Output the [x, y] coordinate of the center of the cell containing the given text.  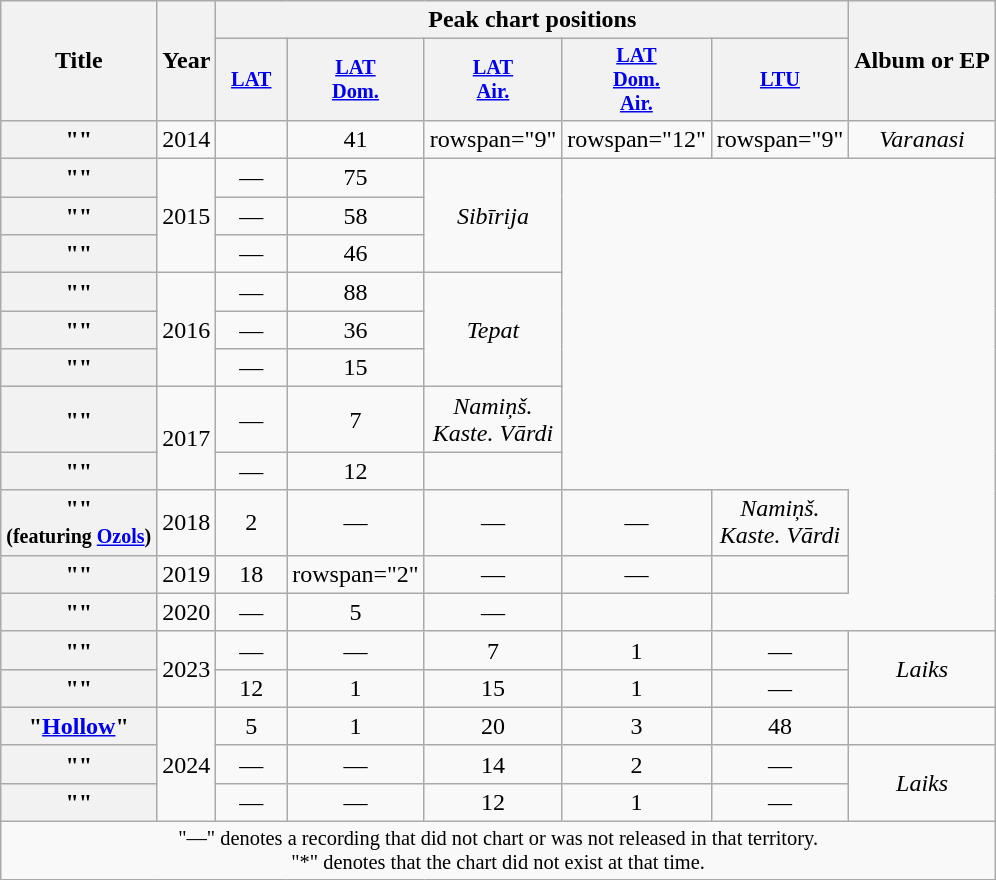
LTU [780, 80]
Peak chart positions [532, 20]
14 [493, 764]
Title [79, 61]
48 [780, 726]
46 [356, 254]
58 [356, 216]
2020 [186, 612]
rowspan="2" [356, 574]
2016 [186, 330]
2019 [186, 574]
2015 [186, 216]
Varanasi [922, 139]
41 [356, 139]
2017 [186, 438]
20 [493, 726]
2014 [186, 139]
75 [356, 178]
3 [637, 726]
""(featuring Ozols) [79, 522]
2024 [186, 764]
LAT [252, 80]
rowspan="12" [637, 139]
Sibīrija [493, 216]
"—" denotes a recording that did not chart or was not released in that territory."*" denotes that the chart did not exist at that time. [498, 851]
18 [252, 574]
2018 [186, 522]
"Hollow" [79, 726]
88 [356, 292]
Year [186, 61]
LATDom.Air. [637, 80]
LATAir. [493, 80]
Album or EP [922, 61]
LATDom. [356, 80]
Tepat [493, 330]
2023 [186, 669]
36 [356, 330]
